Return [X, Y] of the center of cell containing provided text 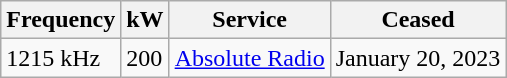
Service [250, 20]
Ceased [418, 20]
Frequency [61, 20]
kW [145, 20]
Absolute Radio [250, 58]
January 20, 2023 [418, 58]
200 [145, 58]
1215 kHz [61, 58]
